Pinpoint the cell where the given text exists, returning its (X, Y) midpoint coordinate. 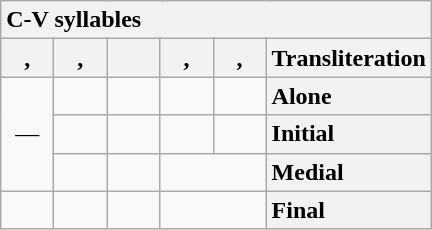
Transliteration (348, 58)
Medial (348, 172)
Initial (348, 134)
— (28, 134)
C-V syllables (216, 20)
Final (348, 210)
Alone (348, 96)
